Pinpoint the cell where the given text exists, returning its [X, Y] midpoint coordinate. 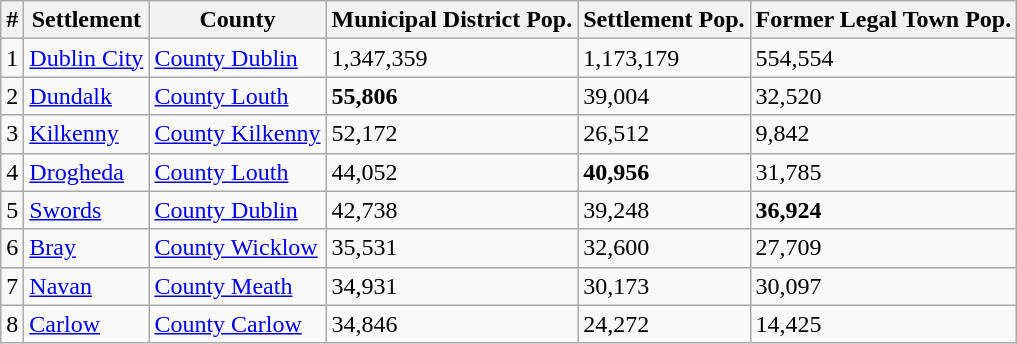
26,512 [664, 134]
554,554 [884, 58]
24,272 [664, 324]
39,248 [664, 210]
1 [12, 58]
52,172 [452, 134]
# [12, 20]
Former Legal Town Pop. [884, 20]
6 [12, 248]
34,931 [452, 286]
Dublin City [86, 58]
County Kilkenny [238, 134]
Carlow [86, 324]
35,531 [452, 248]
1,347,359 [452, 58]
5 [12, 210]
Settlement Pop. [664, 20]
32,600 [664, 248]
County Carlow [238, 324]
40,956 [664, 172]
3 [12, 134]
County Meath [238, 286]
14,425 [884, 324]
31,785 [884, 172]
7 [12, 286]
Navan [86, 286]
Swords [86, 210]
County [238, 20]
Settlement [86, 20]
30,173 [664, 286]
Drogheda [86, 172]
9,842 [884, 134]
44,052 [452, 172]
County Wicklow [238, 248]
4 [12, 172]
Bray [86, 248]
42,738 [452, 210]
Dundalk [86, 96]
2 [12, 96]
8 [12, 324]
39,004 [664, 96]
55,806 [452, 96]
Municipal District Pop. [452, 20]
32,520 [884, 96]
36,924 [884, 210]
27,709 [884, 248]
Kilkenny [86, 134]
1,173,179 [664, 58]
34,846 [452, 324]
30,097 [884, 286]
